Scan for the cell matching the given text and deliver its [X, Y] coordinate at center. 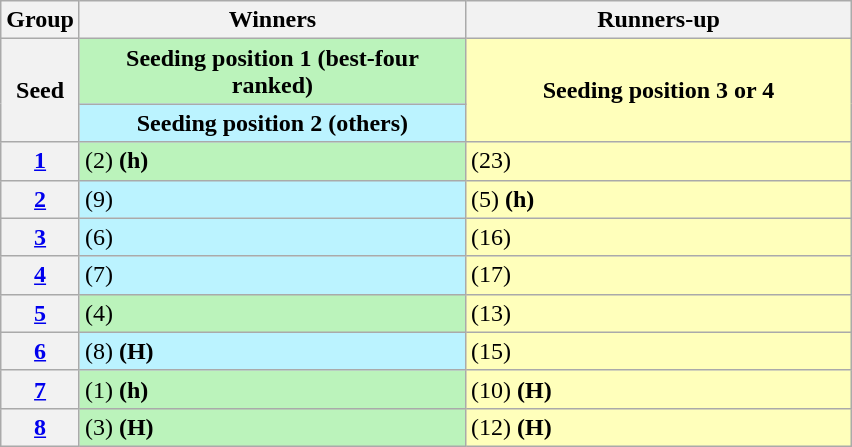
(1) (h) [272, 389]
2 [40, 199]
(23) [658, 161]
(8) (H) [272, 351]
8 [40, 427]
(9) [272, 199]
(4) [272, 313]
6 [40, 351]
Seeding position 3 or 4 [658, 90]
4 [40, 275]
Seed [40, 90]
(2) (h) [272, 161]
(13) [658, 313]
Group [40, 20]
3 [40, 237]
5 [40, 313]
Winners [272, 20]
Seeding position 2 (others) [272, 123]
(6) [272, 237]
(16) [658, 237]
(5) (h) [658, 199]
(3) (H) [272, 427]
(15) [658, 351]
1 [40, 161]
(7) [272, 275]
Runners-up [658, 20]
Seeding position 1 (best-four ranked) [272, 72]
(12) (H) [658, 427]
(10) (H) [658, 389]
7 [40, 389]
(17) [658, 275]
